Determine the (X, Y) coordinate at the center of the cell enclosing the given text.  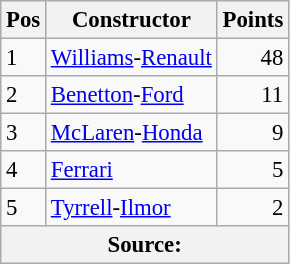
Benetton-Ford (132, 95)
Source: (145, 245)
9 (252, 133)
1 (24, 58)
Williams-Renault (132, 58)
48 (252, 58)
4 (24, 170)
3 (24, 133)
Points (252, 20)
Constructor (132, 20)
Pos (24, 20)
Tyrrell-Ilmor (132, 208)
11 (252, 95)
Ferrari (132, 170)
McLaren-Honda (132, 133)
